Pinpoint the cell where the given text exists, returning its [x, y] midpoint coordinate. 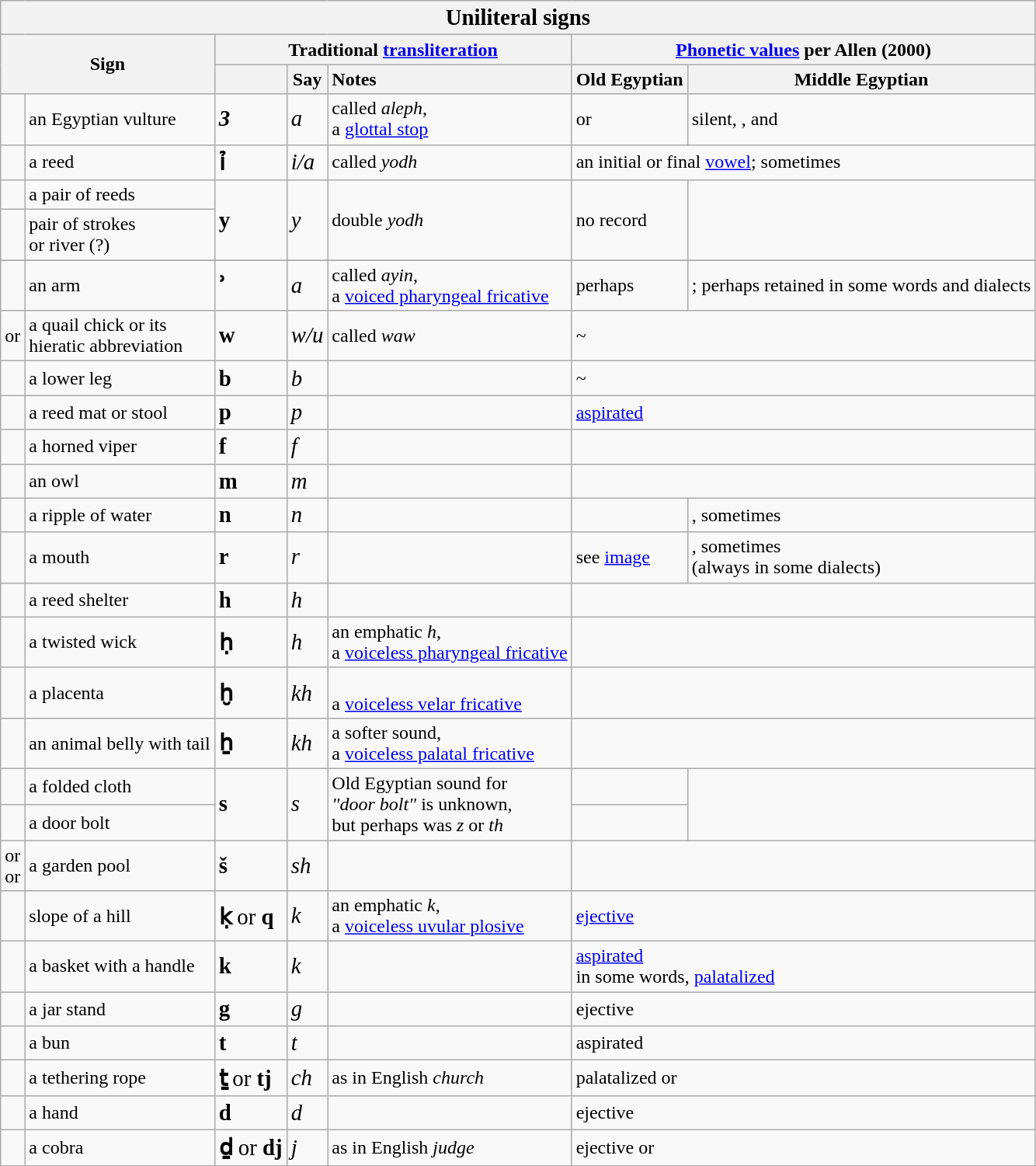
slope of a hill [120, 917]
no record [629, 221]
a basket with a handle [120, 966]
or or [12, 865]
called ayin,a voiced pharyngeal fricative [450, 286]
a reed [120, 162]
double yodh [450, 221]
Notes [450, 79]
palatalized or [803, 1078]
; perhaps retained in some words and dialects [861, 286]
Phonetic values per Allen (2000) [803, 50]
ʾ [250, 286]
pair of strokesor river (?) [120, 235]
called yodh [450, 162]
ḥ [250, 642]
an owl [120, 481]
ḳ or q [250, 917]
j [308, 1147]
silent, , and [861, 120]
an animal belly with tail [120, 743]
a horned viper [120, 447]
sh [308, 865]
ṯ or tj [250, 1078]
Uniliteral signs [518, 18]
as in English judge [450, 1147]
called aleph,a glottal stop [450, 120]
ẖ [250, 743]
an initial or final vowel; sometimes [803, 162]
a lower leg [120, 378]
ch [308, 1078]
a ripple of water [120, 515]
a reed mat or stool [120, 412]
a softer sound,a voiceless palatal fricative [450, 743]
a folded cloth [120, 786]
, sometimes (always in some dialects) [861, 558]
a door bolt [120, 822]
a voiceless velar fricative [450, 693]
perhaps [629, 286]
w [250, 336]
see image [629, 558]
ḏ or dj [250, 1147]
Say [308, 79]
a tethering rope [120, 1078]
an Egyptian vulture [120, 120]
an arm [120, 286]
Old Egyptian sound for"door bolt" is unknown,but perhaps was z or th [450, 804]
a reed shelter [120, 600]
a bun [120, 1043]
as in English church [450, 1078]
3 [250, 120]
Old Egyptian [629, 79]
a cobra [120, 1147]
a placenta [120, 693]
Sign [107, 64]
i/a [308, 162]
an emphatic h,a voiceless pharyngeal fricative [450, 642]
a twisted wick [120, 642]
Traditional transliteration [393, 50]
a pair of reeds [120, 195]
š [250, 865]
a jar stand [120, 1009]
ỉ [250, 162]
a hand [120, 1112]
a garden pool [120, 865]
a quail chick or itshieratic abbreviation [120, 336]
aspirated in some words, palatalized [803, 966]
a mouth [120, 558]
ejective or [803, 1147]
w/u [308, 336]
ḫ [250, 693]
Middle Egyptian [861, 79]
, sometimes [861, 515]
an emphatic k,a voiceless uvular plosive [450, 917]
called waw [450, 336]
